Search for the cell housing the specified text and yield its [x, y] center coordinate. 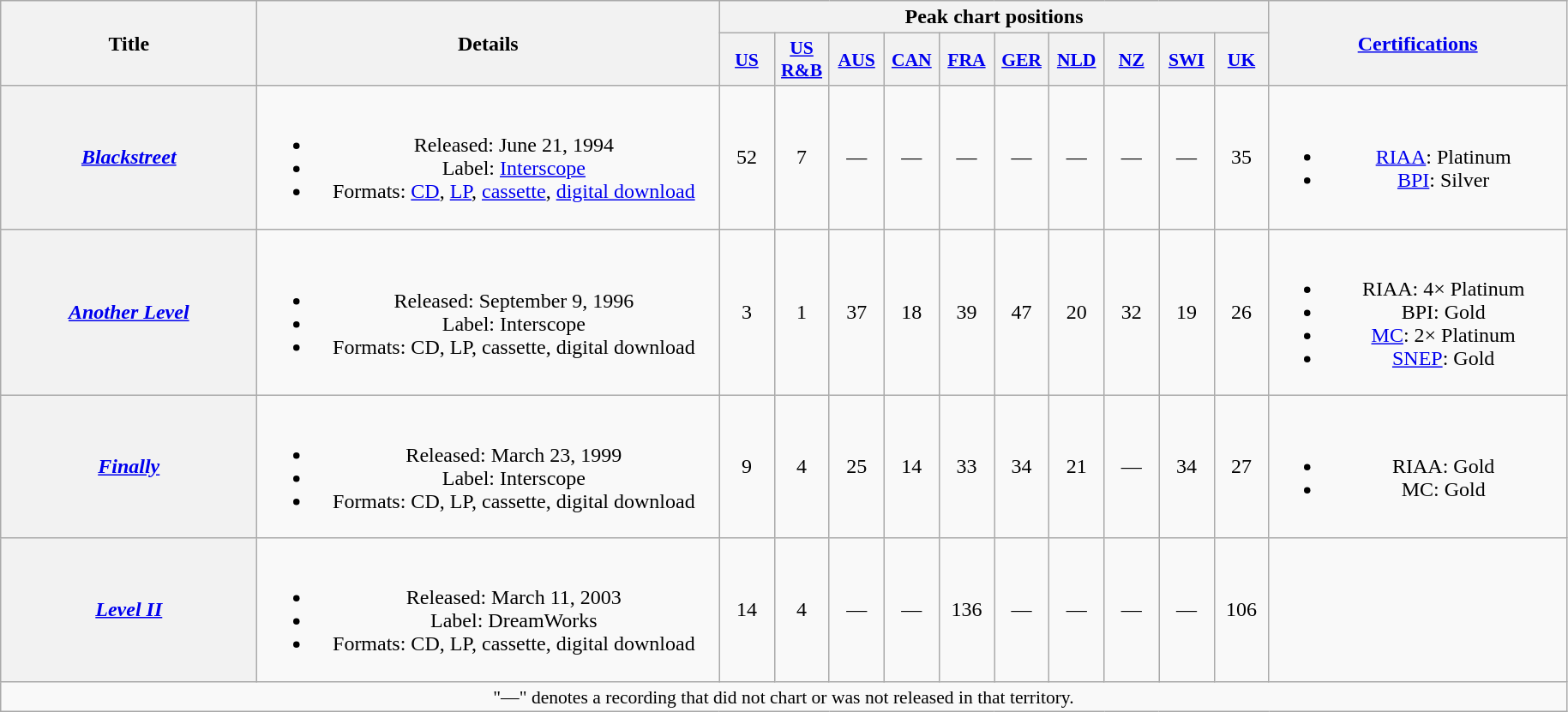
7 [802, 158]
Released: March 11, 2003Label: DreamWorksFormats: CD, LP, cassette, digital download [489, 610]
FRA [966, 60]
US [747, 60]
27 [1241, 466]
9 [747, 466]
1 [802, 312]
52 [747, 158]
Details [489, 43]
GER [1022, 60]
SWI [1187, 60]
20 [1077, 312]
RIAA: 4× PlatinumBPI: GoldMC: 2× PlatinumSNEP: Gold [1418, 312]
19 [1187, 312]
39 [966, 312]
18 [911, 312]
32 [1132, 312]
"—" denotes a recording that did not chart or was not released in that territory. [784, 697]
21 [1077, 466]
UK [1241, 60]
Title [129, 43]
USR&B [802, 60]
35 [1241, 158]
Released: June 21, 1994Label: InterscopeFormats: CD, LP, cassette, digital download [489, 158]
Another Level [129, 312]
RIAA: PlatinumBPI: Silver [1418, 158]
Released: September 9, 1996Label: InterscopeFormats: CD, LP, cassette, digital download [489, 312]
25 [856, 466]
106 [1241, 610]
37 [856, 312]
Peak chart positions [994, 17]
33 [966, 466]
AUS [856, 60]
136 [966, 610]
Certifications [1418, 43]
Released: March 23, 1999Label: InterscopeFormats: CD, LP, cassette, digital download [489, 466]
3 [747, 312]
Level II [129, 610]
26 [1241, 312]
CAN [911, 60]
Finally [129, 466]
RIAA: GoldMC: Gold [1418, 466]
NZ [1132, 60]
NLD [1077, 60]
47 [1022, 312]
Blackstreet [129, 158]
